Locate the cell with the specified text and output its (X, Y) center coordinate. 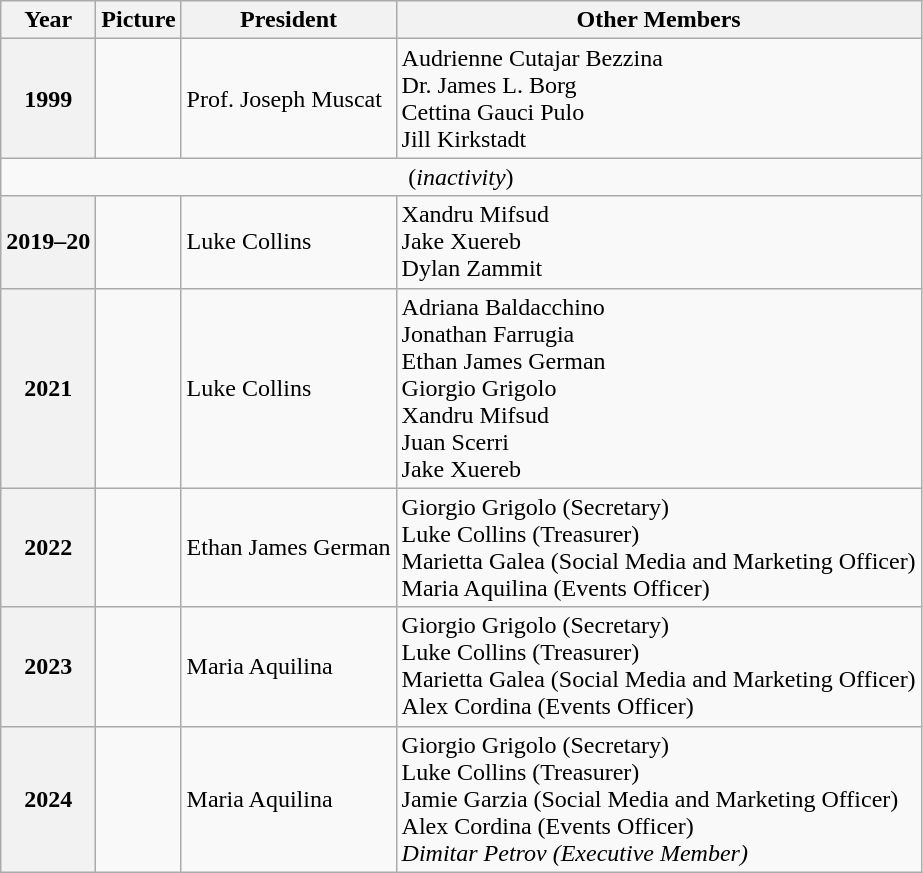
2022 (48, 548)
2023 (48, 666)
Audrienne Cutajar Bezzina Dr. James L. Borg Cettina Gauci Pulo Jill Kirkstadt (658, 98)
Other Members (658, 20)
Giorgio Grigolo (Secretary) Luke Collins (Treasurer) Marietta Galea (Social Media and Marketing Officer) Maria Aquilina (Events Officer) (658, 548)
Adriana Baldacchino Jonathan Farrugia Ethan James German Giorgio Grigolo Xandru Mifsud Juan Scerri Jake Xuereb (658, 388)
Year (48, 20)
2024 (48, 799)
2019–20 (48, 242)
Picture (138, 20)
1999 (48, 98)
(inactivity) (461, 177)
Giorgio Grigolo (Secretary) Luke Collins (Treasurer) Marietta Galea (Social Media and Marketing Officer) Alex Cordina (Events Officer) (658, 666)
2021 (48, 388)
Ethan James German (288, 548)
President (288, 20)
Xandru Mifsud Jake Xuereb Dylan Zammit (658, 242)
Prof. Joseph Muscat (288, 98)
